Provide the [X, Y] coordinate of the cell's center where the given text is located.  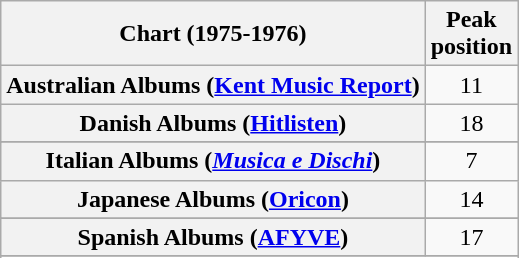
Australian Albums (Kent Music Report) [213, 85]
Chart (1975-1976) [213, 34]
Spanish Albums (AFYVE) [213, 237]
Peakposition [471, 34]
14 [471, 199]
17 [471, 237]
18 [471, 123]
11 [471, 85]
Italian Albums (Musica e Dischi) [213, 161]
Japanese Albums (Oricon) [213, 199]
Danish Albums (Hitlisten) [213, 123]
7 [471, 161]
